Output the (x, y) coordinate of the center of the cell containing the given text.  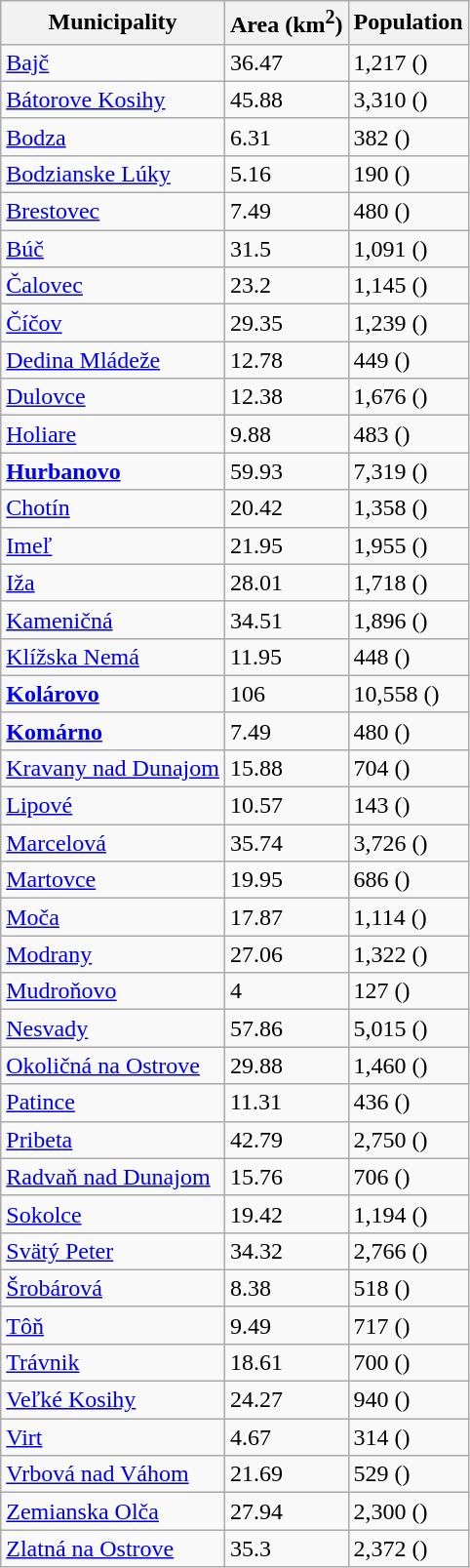
127 () (408, 991)
Čalovec (113, 286)
1,676 () (408, 397)
Population (408, 23)
717 () (408, 1325)
Zemianska Olča (113, 1511)
35.3 (287, 1548)
1,718 () (408, 583)
1,896 () (408, 620)
35.74 (287, 843)
704 () (408, 768)
18.61 (287, 1362)
Modrany (113, 954)
Moča (113, 917)
4 (287, 991)
1,114 () (408, 917)
Bajč (113, 62)
143 () (408, 806)
15.88 (287, 768)
Trávnik (113, 1362)
2,300 () (408, 1511)
29.88 (287, 1065)
Mudroňovo (113, 991)
1,955 () (408, 545)
15.76 (287, 1177)
Dulovce (113, 397)
19.42 (287, 1214)
Martovce (113, 880)
Číčov (113, 323)
1,145 () (408, 286)
1,358 () (408, 508)
Chotín (113, 508)
10.57 (287, 806)
42.79 (287, 1140)
449 () (408, 360)
Iža (113, 583)
Bodza (113, 137)
59.93 (287, 471)
Hurbanovo (113, 471)
4.67 (287, 1437)
3,310 () (408, 100)
1,091 () (408, 249)
Radvaň nad Dunajom (113, 1177)
106 (287, 694)
Brestovec (113, 212)
12.78 (287, 360)
9.88 (287, 434)
706 () (408, 1177)
29.35 (287, 323)
6.31 (287, 137)
21.69 (287, 1474)
3,726 () (408, 843)
Kravany nad Dunajom (113, 768)
Marcelová (113, 843)
24.27 (287, 1400)
27.06 (287, 954)
Pribeta (113, 1140)
Komárno (113, 731)
2,372 () (408, 1548)
Nesvady (113, 1028)
1,460 () (408, 1065)
Lipové (113, 806)
28.01 (287, 583)
1,194 () (408, 1214)
5,015 () (408, 1028)
36.47 (287, 62)
Vrbová nad Váhom (113, 1474)
Virt (113, 1437)
Veľké Kosihy (113, 1400)
17.87 (287, 917)
9.49 (287, 1325)
21.95 (287, 545)
529 () (408, 1474)
Tôň (113, 1325)
Klížska Nemá (113, 657)
20.42 (287, 508)
1,322 () (408, 954)
19.95 (287, 880)
Búč (113, 249)
34.32 (287, 1251)
Municipality (113, 23)
314 () (408, 1437)
Holiare (113, 434)
27.94 (287, 1511)
Dedina Mládeže (113, 360)
382 () (408, 137)
7,319 () (408, 471)
190 () (408, 174)
Kameničná (113, 620)
12.38 (287, 397)
2,766 () (408, 1251)
Area (km2) (287, 23)
57.86 (287, 1028)
5.16 (287, 174)
34.51 (287, 620)
Svätý Peter (113, 1251)
1,217 () (408, 62)
11.95 (287, 657)
31.5 (287, 249)
Šrobárová (113, 1288)
10,558 () (408, 694)
700 () (408, 1362)
Sokolce (113, 1214)
483 () (408, 434)
1,239 () (408, 323)
940 () (408, 1400)
Imeľ (113, 545)
Okoličná na Ostrove (113, 1065)
Bátorove Kosihy (113, 100)
448 () (408, 657)
436 () (408, 1103)
2,750 () (408, 1140)
Bodzianske Lúky (113, 174)
Kolárovo (113, 694)
8.38 (287, 1288)
Patince (113, 1103)
11.31 (287, 1103)
Zlatná na Ostrove (113, 1548)
518 () (408, 1288)
23.2 (287, 286)
45.88 (287, 100)
686 () (408, 880)
